Determine the (X, Y) coordinate at the center of the cell enclosing the given text.  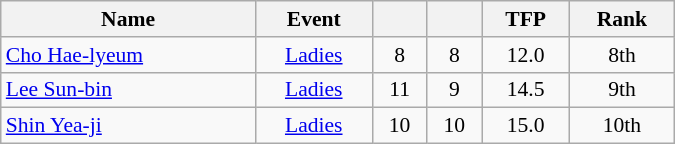
12.0 (526, 55)
Event (314, 19)
10th (622, 126)
9th (622, 90)
15.0 (526, 126)
Cho Hae-lyeum (128, 55)
Lee Sun-bin (128, 90)
Shin Yea-ji (128, 126)
14.5 (526, 90)
9 (454, 90)
Rank (622, 19)
11 (400, 90)
TFP (526, 19)
Name (128, 19)
8th (622, 55)
